Provide the (x, y) coordinate of the cell's center where the given text is located.  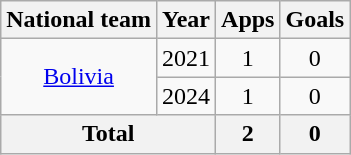
National team (79, 20)
Year (186, 20)
Total (108, 134)
Apps (248, 20)
Goals (315, 20)
2021 (186, 58)
2024 (186, 96)
Bolivia (79, 77)
2 (248, 134)
